Detect which cell encompasses the target text, then output its [X, Y] center coordinate. 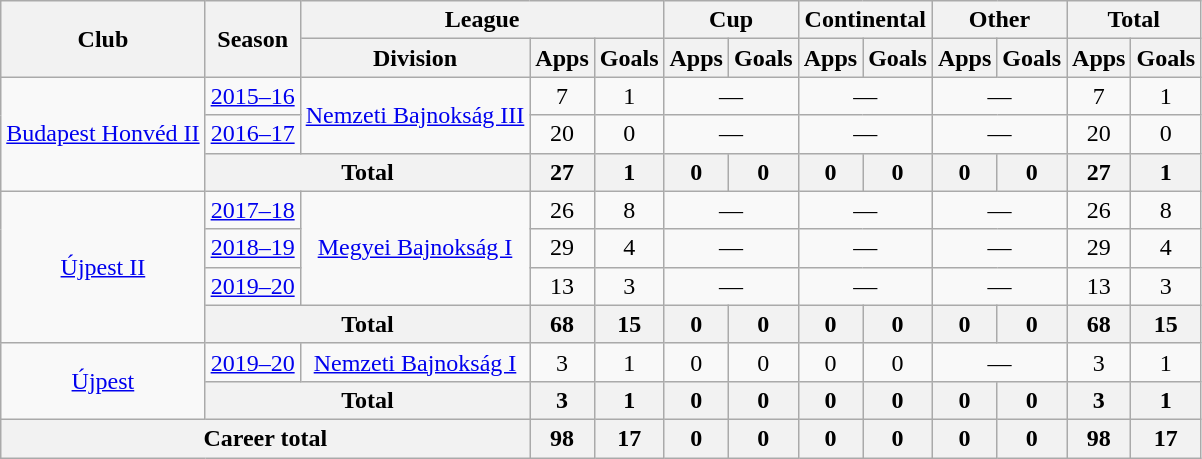
Nemzeti Bajnokság III [415, 115]
2017–18 [252, 210]
Continental [865, 20]
Season [252, 39]
Cup [731, 20]
2016–17 [252, 134]
2018–19 [252, 248]
2015–16 [252, 96]
Megyei Bajnokság I [415, 248]
Other [999, 20]
Club [103, 39]
Újpest II [103, 267]
Division [415, 58]
League [482, 20]
Budapest Honvéd II [103, 134]
Nemzeti Bajnokság I [415, 362]
Career total [266, 438]
Újpest [103, 381]
